Output the (X, Y) coordinate of the center of the cell containing the given text.  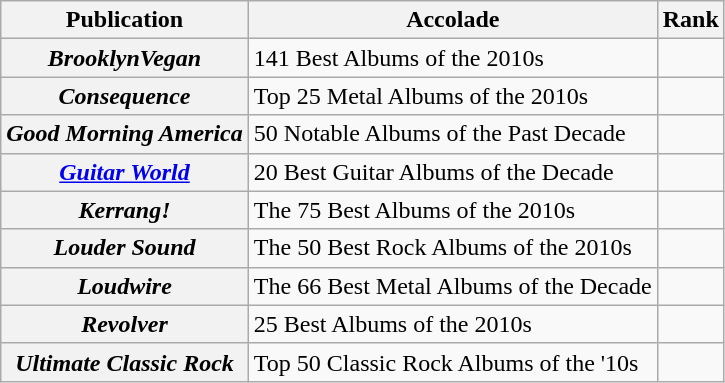
Accolade (452, 20)
Good Morning America (125, 134)
Loudwire (125, 286)
Kerrang! (125, 210)
Louder Sound (125, 248)
The 66 Best Metal Albums of the Decade (452, 286)
25 Best Albums of the 2010s (452, 324)
The 75 Best Albums of the 2010s (452, 210)
Consequence (125, 96)
Publication (125, 20)
BrooklynVegan (125, 58)
50 Notable Albums of the Past Decade (452, 134)
Rank (690, 20)
20 Best Guitar Albums of the Decade (452, 172)
The 50 Best Rock Albums of the 2010s (452, 248)
Top 25 Metal Albums of the 2010s (452, 96)
Revolver (125, 324)
Guitar World (125, 172)
Ultimate Classic Rock (125, 362)
Top 50 Classic Rock Albums of the '10s (452, 362)
141 Best Albums of the 2010s (452, 58)
